For the text-containing cell, return its midpoint in (X, Y) coordinate format. 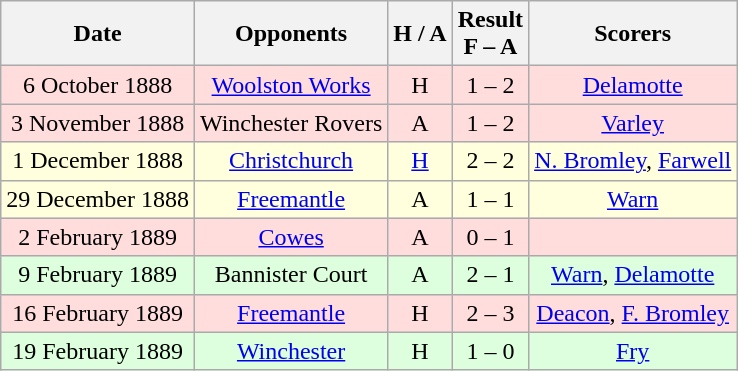
Deacon, F. Bromley (633, 313)
2 February 1889 (98, 237)
Warn (633, 199)
Delamotte (633, 85)
Bannister Court (290, 275)
Winchester Rovers (290, 123)
16 February 1889 (98, 313)
1 – 0 (490, 351)
3 November 1888 (98, 123)
9 February 1889 (98, 275)
6 October 1888 (98, 85)
N. Bromley, Farwell (633, 161)
Christchurch (290, 161)
Winchester (290, 351)
2 – 3 (490, 313)
ResultF – A (490, 34)
2 – 2 (490, 161)
2 – 1 (490, 275)
Scorers (633, 34)
1 – 1 (490, 199)
Woolston Works (290, 85)
H / A (420, 34)
Fry (633, 351)
Date (98, 34)
29 December 1888 (98, 199)
Warn, Delamotte (633, 275)
Varley (633, 123)
19 February 1889 (98, 351)
1 December 1888 (98, 161)
0 – 1 (490, 237)
Opponents (290, 34)
Cowes (290, 237)
